Locate the cell with the specified text and output its [X, Y] center coordinate. 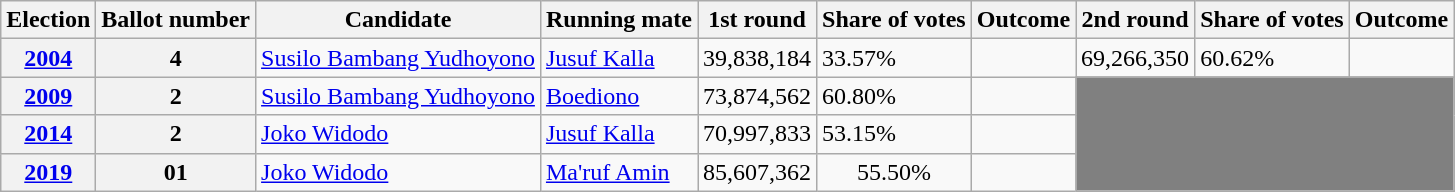
60.80% [894, 96]
2009 [48, 96]
55.50% [894, 172]
4 [176, 58]
53.15% [894, 134]
Candidate [398, 20]
Ballot number [176, 20]
39,838,184 [758, 58]
Running mate [618, 20]
2004 [48, 58]
Ma'ruf Amin [618, 172]
73,874,562 [758, 96]
01 [176, 172]
70,997,833 [758, 134]
1st round [758, 20]
Election [48, 20]
2nd round [1136, 20]
2019 [48, 172]
2014 [48, 134]
Boediono [618, 96]
33.57% [894, 58]
69,266,350 [1136, 58]
85,607,362 [758, 172]
60.62% [1272, 58]
